Extract the (x, y) coordinate from the center of the cell holding the provided text.  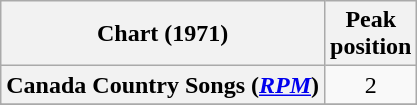
Chart (1971) (163, 34)
Canada Country Songs (RPM) (163, 85)
Peak position (371, 34)
2 (371, 85)
